Search for the cell housing the specified text and yield its [X, Y] center coordinate. 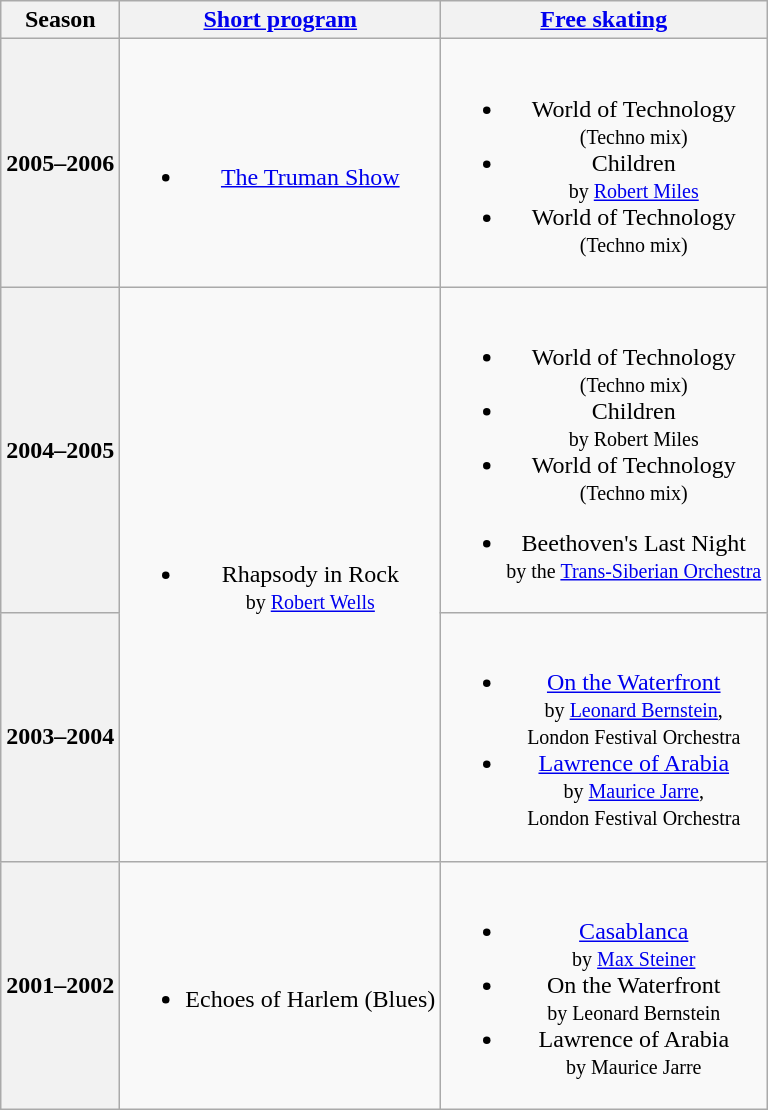
On the Waterfront by Leonard Bernstein,London Festival Orchestra Lawrence of Arabia by Maurice Jarre,London Festival Orchestra [604, 737]
The Truman Show [280, 163]
2003–2004 [60, 737]
Free skating [604, 20]
2004–2005 [60, 450]
Casablanca by Max Steiner On the Waterfront by Leonard Bernstein Lawrence of Arabia by Maurice Jarre [604, 985]
Rhapsody in Rock by Robert Wells [280, 574]
World of Technology (Techno mix) Children by Robert Miles World of Technology (Techno mix) [604, 163]
Short program [280, 20]
World of Technology (Techno mix) Children by Robert Miles World of Technology (Techno mix) Beethoven's Last Night by the Trans-Siberian Orchestra [604, 450]
2005–2006 [60, 163]
Season [60, 20]
2001–2002 [60, 985]
Echoes of Harlem (Blues) [280, 985]
